Find where the given text appears and provide that cell's center as (X, Y) coordinate. 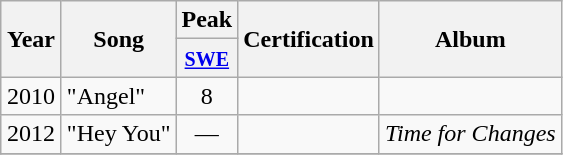
Time for Changes (470, 134)
Certification (309, 39)
Album (470, 39)
Year (32, 39)
— (207, 134)
8 (207, 96)
2012 (32, 134)
Peak (207, 20)
SWE (207, 58)
Song (118, 39)
"Angel" (118, 96)
"Hey You" (118, 134)
2010 (32, 96)
